Detect which cell encompasses the target text, then output its (X, Y) center coordinate. 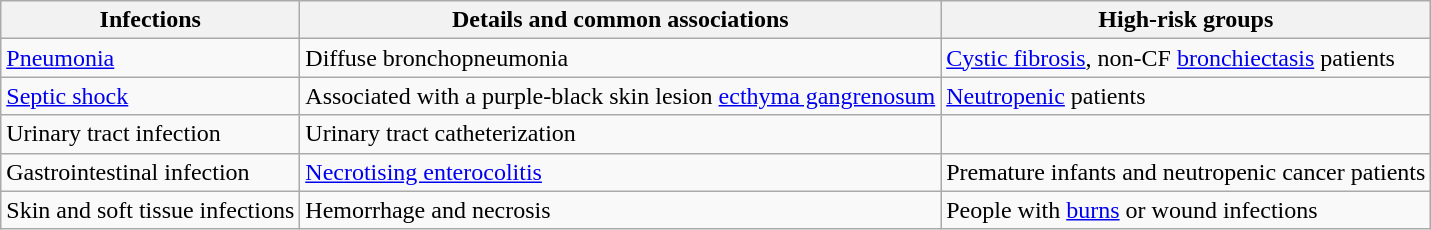
Skin and soft tissue infections (150, 210)
Cystic fibrosis, non-CF bronchiectasis patients (1186, 58)
Infections (150, 20)
High-risk groups (1186, 20)
Premature infants and neutropenic cancer patients (1186, 172)
Septic shock (150, 96)
Associated with a purple-black skin lesion ecthyma gangrenosum (620, 96)
Details and common associations (620, 20)
Diffuse bronchopneumonia (620, 58)
Neutropenic patients (1186, 96)
Urinary tract catheterization (620, 134)
Pneumonia (150, 58)
Gastrointestinal infection (150, 172)
People with burns or wound infections (1186, 210)
Necrotising enterocolitis (620, 172)
Hemorrhage and necrosis (620, 210)
Urinary tract infection (150, 134)
